Detect which cell encompasses the target text, then output its [X, Y] center coordinate. 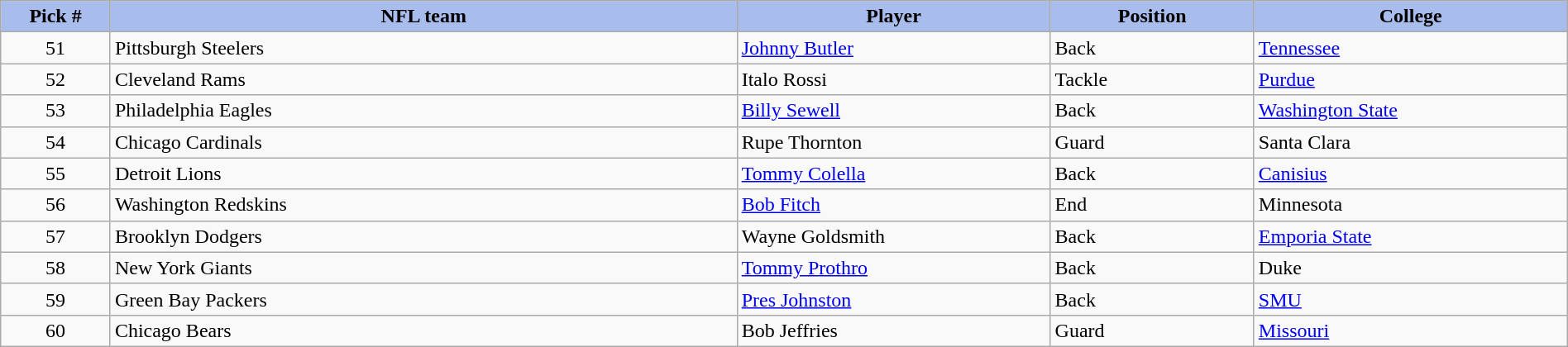
53 [56, 111]
Tommy Prothro [893, 268]
Washington Redskins [423, 205]
Pittsburgh Steelers [423, 48]
57 [56, 236]
Emporia State [1411, 236]
Italo Rossi [893, 79]
56 [56, 205]
58 [56, 268]
New York Giants [423, 268]
59 [56, 299]
End [1152, 205]
51 [56, 48]
Tennessee [1411, 48]
54 [56, 142]
Bob Jeffries [893, 330]
Washington State [1411, 111]
Player [893, 17]
College [1411, 17]
Canisius [1411, 173]
Cleveland Rams [423, 79]
Detroit Lions [423, 173]
Billy Sewell [893, 111]
52 [56, 79]
Johnny Butler [893, 48]
Purdue [1411, 79]
Position [1152, 17]
Tackle [1152, 79]
Pick # [56, 17]
Duke [1411, 268]
60 [56, 330]
Pres Johnston [893, 299]
NFL team [423, 17]
Philadelphia Eagles [423, 111]
Brooklyn Dodgers [423, 236]
Missouri [1411, 330]
Chicago Cardinals [423, 142]
Wayne Goldsmith [893, 236]
55 [56, 173]
Santa Clara [1411, 142]
Minnesota [1411, 205]
Green Bay Packers [423, 299]
Rupe Thornton [893, 142]
SMU [1411, 299]
Bob Fitch [893, 205]
Tommy Colella [893, 173]
Chicago Bears [423, 330]
